Extract the (X, Y) coordinate from the center of the cell holding the provided text.  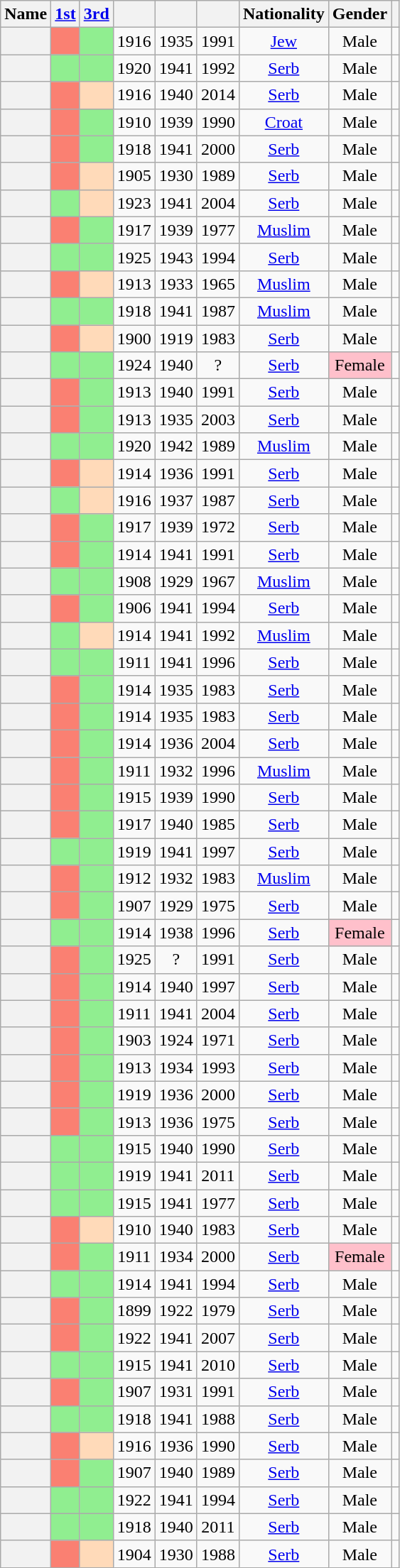
1908 (134, 581)
1993 (217, 1068)
2003 (217, 420)
3rd (97, 14)
Name (26, 14)
1985 (217, 825)
1943 (176, 257)
2007 (217, 1338)
1st (65, 14)
1903 (134, 1041)
1938 (176, 933)
1942 (176, 446)
1912 (134, 879)
1937 (176, 500)
1923 (134, 203)
Croat (283, 122)
1900 (134, 339)
Jew (283, 41)
1972 (217, 527)
1979 (217, 1311)
1904 (134, 1554)
Nationality (283, 14)
1965 (217, 284)
Gender (360, 14)
1931 (176, 1392)
1899 (134, 1311)
1933 (176, 284)
1971 (217, 1041)
1905 (134, 176)
2010 (217, 1365)
2014 (217, 95)
1906 (134, 608)
1967 (217, 581)
